Return (X, Y) of the center of cell containing provided text 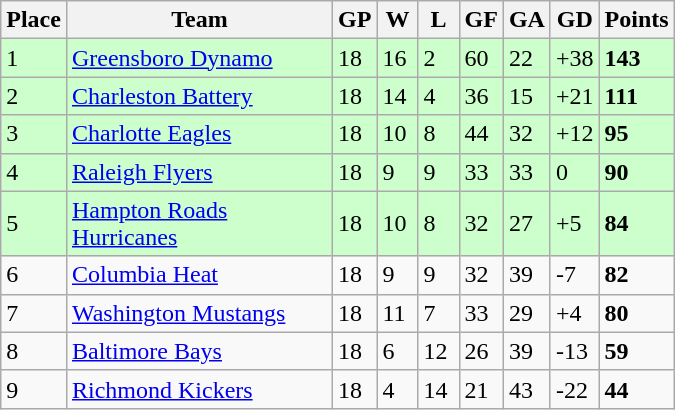
+4 (574, 313)
16 (398, 58)
26 (481, 351)
+38 (574, 58)
27 (526, 224)
Richmond Kickers (199, 389)
36 (481, 96)
11 (398, 313)
+12 (574, 134)
GF (481, 20)
Baltimore Bays (199, 351)
5 (34, 224)
111 (636, 96)
Washington Mustangs (199, 313)
+5 (574, 224)
84 (636, 224)
-7 (574, 275)
22 (526, 58)
21 (481, 389)
143 (636, 58)
3 (34, 134)
95 (636, 134)
Charleston Battery (199, 96)
Columbia Heat (199, 275)
Raleigh Flyers (199, 172)
15 (526, 96)
GD (574, 20)
-13 (574, 351)
82 (636, 275)
Points (636, 20)
90 (636, 172)
Charlotte Eagles (199, 134)
60 (481, 58)
GP (355, 20)
43 (526, 389)
Hampton Roads Hurricanes (199, 224)
29 (526, 313)
+21 (574, 96)
GA (526, 20)
Greensboro Dynamo (199, 58)
80 (636, 313)
-22 (574, 389)
L (438, 20)
59 (636, 351)
Place (34, 20)
12 (438, 351)
0 (574, 172)
1 (34, 58)
W (398, 20)
Team (199, 20)
